Output the [X, Y] coordinate of the center of the cell containing the given text.  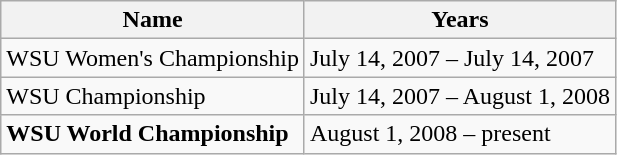
WSU Women's Championship [153, 58]
WSU World Championship [153, 134]
Years [460, 20]
July 14, 2007 – August 1, 2008 [460, 96]
Name [153, 20]
WSU Championship [153, 96]
August 1, 2008 – present [460, 134]
July 14, 2007 – July 14, 2007 [460, 58]
